Return [X, Y] of the center of cell containing provided text 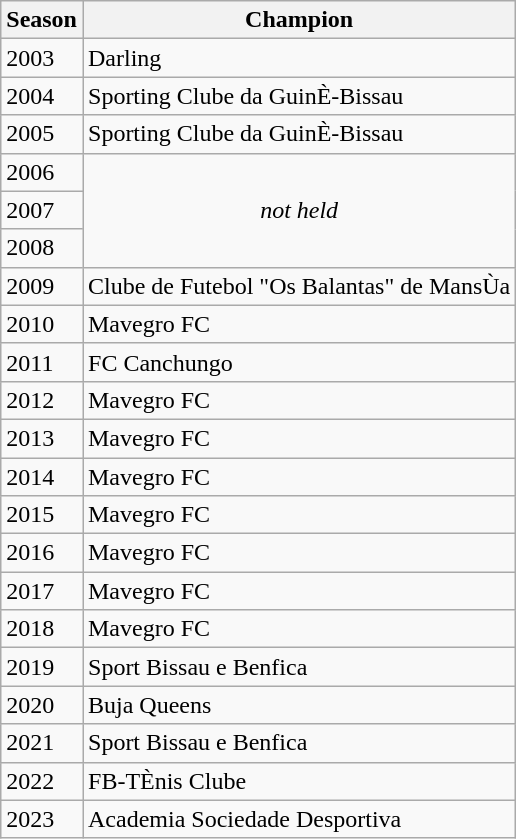
2006 [42, 172]
2004 [42, 96]
FC Canchungo [298, 362]
Season [42, 20]
2005 [42, 134]
2018 [42, 629]
Academia Sociedade Desportiva [298, 819]
2003 [42, 58]
2019 [42, 667]
2012 [42, 400]
2007 [42, 210]
2020 [42, 705]
2017 [42, 591]
2011 [42, 362]
FB-TÈnis Clube [298, 781]
2023 [42, 819]
not held [298, 210]
2016 [42, 553]
2010 [42, 324]
2014 [42, 477]
2022 [42, 781]
2009 [42, 286]
Champion [298, 20]
Clube de Futebol "Os Balantas" de MansÙa [298, 286]
2015 [42, 515]
2008 [42, 248]
2013 [42, 438]
2021 [42, 743]
Buja Queens [298, 705]
Darling [298, 58]
